Output the [X, Y] coordinate of the center of the cell containing the given text.  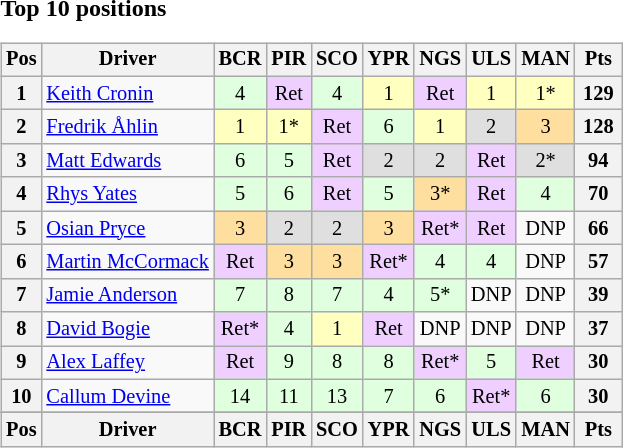
Martin McCormack [127, 262]
5* [440, 295]
Matt Edwards [127, 161]
Jamie Anderson [127, 295]
2* [545, 161]
37 [598, 329]
Callum Devine [127, 396]
13 [337, 396]
Rhys Yates [127, 194]
Osian Pryce [127, 228]
129 [598, 93]
10 [21, 396]
Keith Cronin [127, 93]
128 [598, 127]
66 [598, 228]
11 [288, 396]
David Bogie [127, 329]
57 [598, 262]
Fredrik Åhlin [127, 127]
94 [598, 161]
14 [240, 396]
3* [440, 194]
39 [598, 295]
70 [598, 194]
Alex Laffey [127, 363]
